Extract the (x, y) coordinate from the center of the cell holding the provided text.  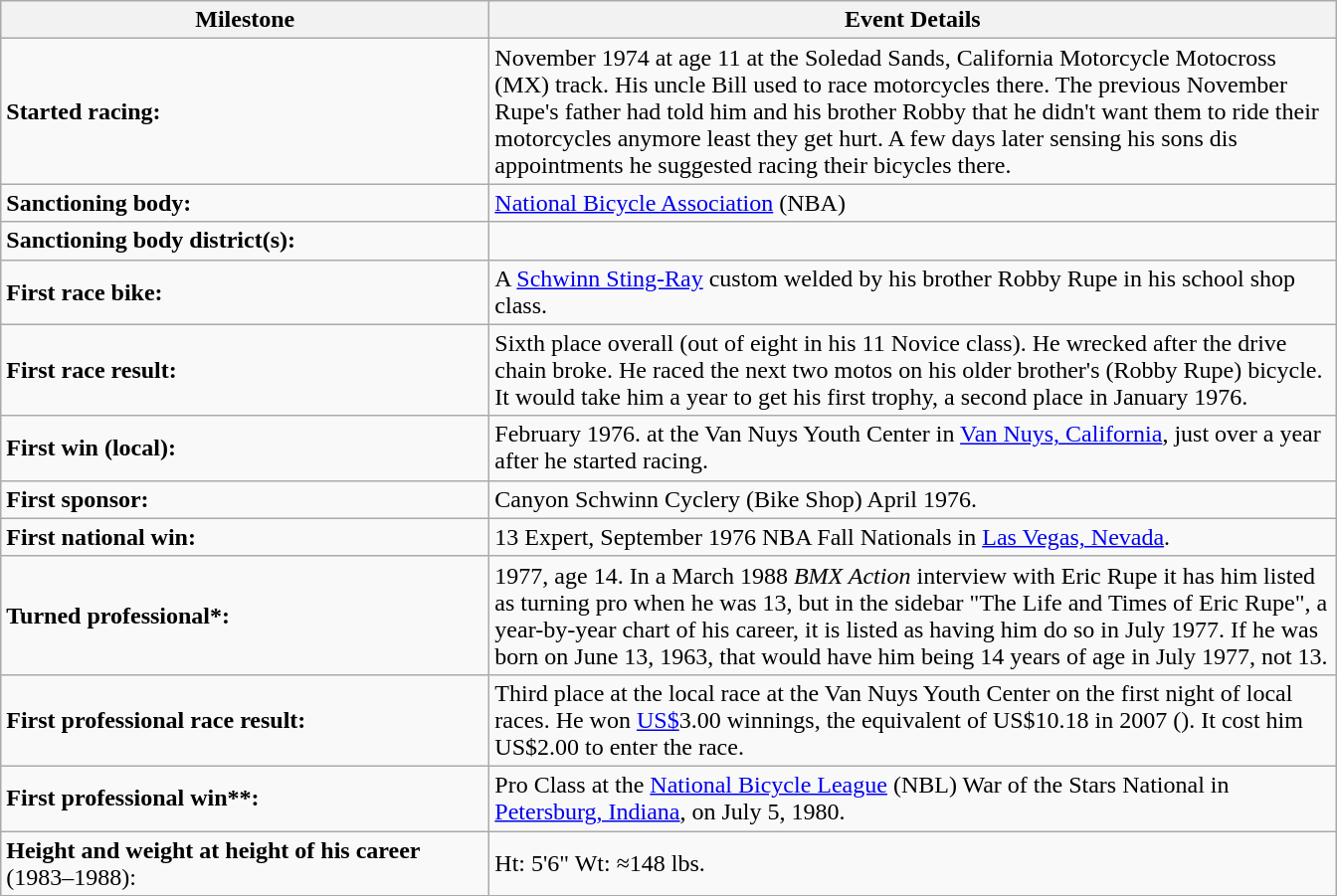
February 1976. at the Van Nuys Youth Center in Van Nuys, California, just over a year after he started racing. (913, 448)
Milestone (245, 20)
Event Details (913, 20)
First sponsor: (245, 499)
National Bicycle Association (NBA) (913, 203)
Sanctioning body: (245, 203)
13 Expert, September 1976 NBA Fall Nationals in Las Vegas, Nevada. (913, 537)
Ht: 5'6" Wt: ≈148 lbs. (913, 863)
Canyon Schwinn Cyclery (Bike Shop) April 1976. (913, 499)
First national win: (245, 537)
First race bike: (245, 292)
First win (local): (245, 448)
First race result: (245, 370)
First professional win**: (245, 798)
First professional race result: (245, 720)
Sanctioning body district(s): (245, 241)
Started racing: (245, 111)
Pro Class at the National Bicycle League (NBL) War of the Stars National in Petersburg, Indiana, on July 5, 1980. (913, 798)
Turned professional*: (245, 615)
A Schwinn Sting-Ray custom welded by his brother Robby Rupe in his school shop class. (913, 292)
Height and weight at height of his career (1983–1988): (245, 863)
